Provide the [X, Y] coordinate of the cell's center where the given text is located.  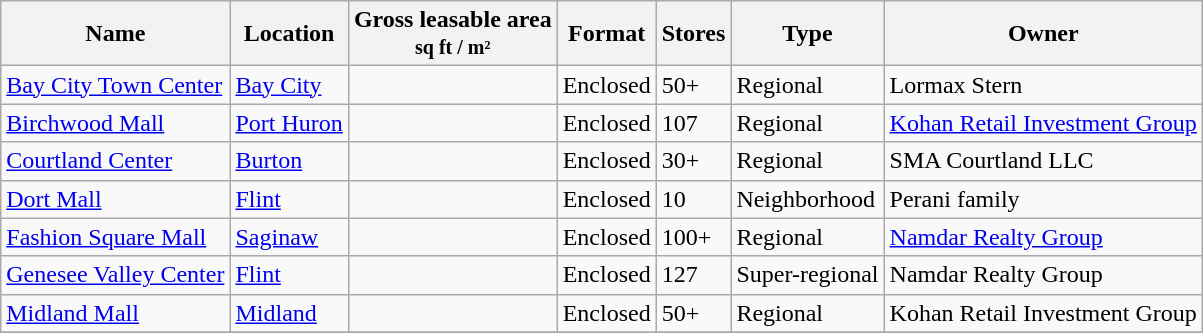
Midland Mall [116, 313]
Genesee Valley Center [116, 275]
Bay City [289, 85]
Perani family [1043, 199]
Port Huron [289, 123]
100+ [694, 237]
Format [606, 34]
Bay City Town Center [116, 85]
SMA Courtland LLC [1043, 161]
Fashion Square Mall [116, 237]
10 [694, 199]
Super-regional [808, 275]
Saginaw [289, 237]
Type [808, 34]
107 [694, 123]
Name [116, 34]
Birchwood Mall [116, 123]
30+ [694, 161]
Lormax Stern [1043, 85]
Gross leasable areasq ft / m² [452, 34]
Dort Mall [116, 199]
Midland [289, 313]
Courtland Center [116, 161]
Burton [289, 161]
Location [289, 34]
Owner [1043, 34]
Stores [694, 34]
127 [694, 275]
Neighborhood [808, 199]
